Return the (X, Y) coordinate for the center point of the cell that contains the specified text.  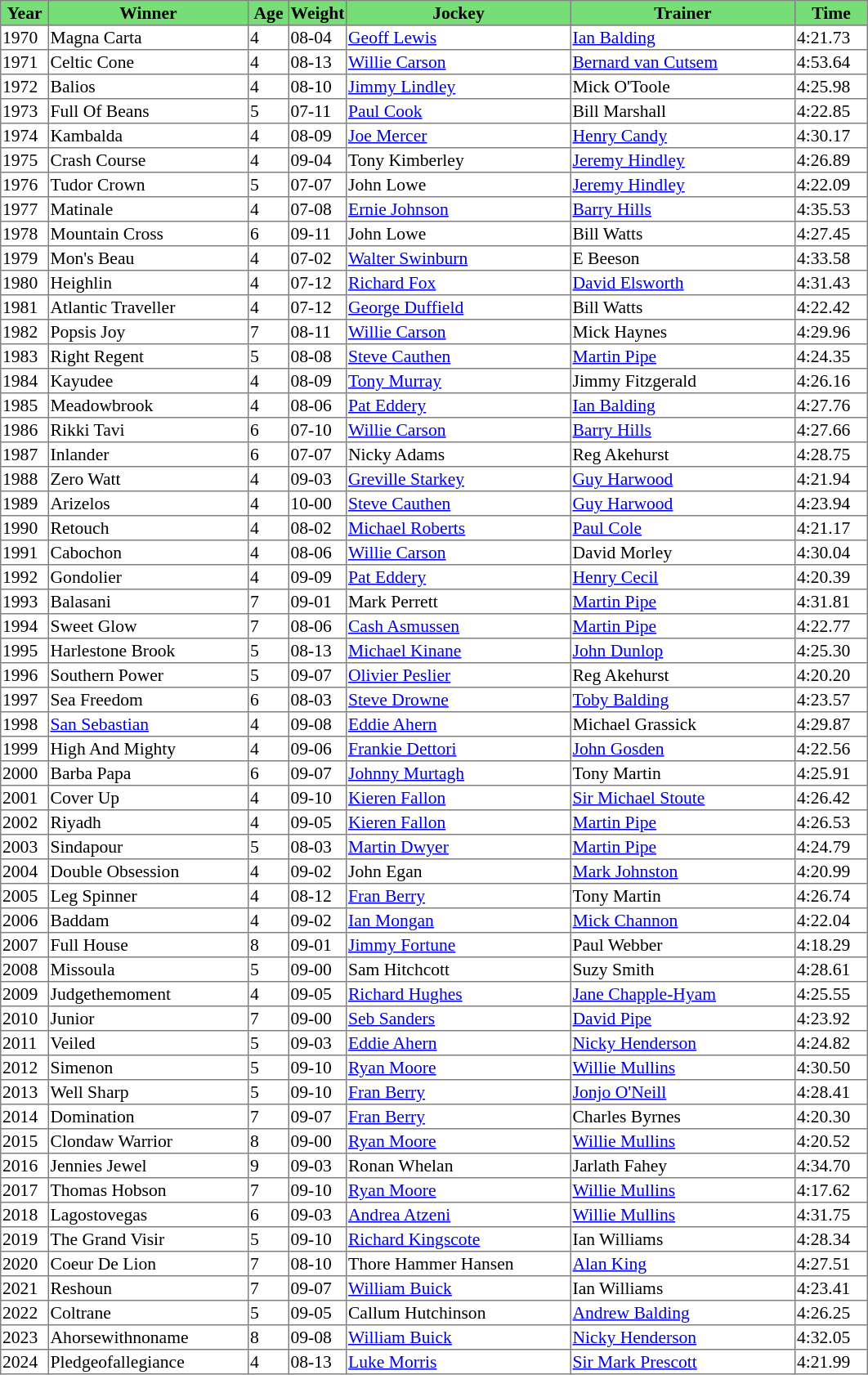
4:26.74 (831, 896)
Jarlath Fahey (682, 1166)
John Egan (459, 871)
Heighlin (148, 283)
Tudor Crown (148, 185)
2022 (25, 1313)
Henry Candy (682, 136)
Cover Up (148, 798)
1996 (25, 675)
Year (25, 13)
2006 (25, 920)
Pledgeofallegiance (148, 1362)
1979 (25, 258)
Suzy Smith (682, 970)
4:22.56 (831, 749)
Mark Johnston (682, 871)
1990 (25, 528)
Harlestone Brook (148, 651)
4:26.53 (831, 822)
Sam Hitchcott (459, 970)
4:31.81 (831, 602)
Frankie Dettori (459, 749)
Greville Starkey (459, 479)
Arizelos (148, 504)
4:26.89 (831, 160)
08-02 (317, 528)
Bill Marshall (682, 111)
Steve Drowne (459, 700)
10-00 (317, 504)
1989 (25, 504)
1980 (25, 283)
Baddam (148, 920)
Richard Hughes (459, 994)
4:20.39 (831, 577)
4:23.92 (831, 1019)
High And Mighty (148, 749)
4:23.41 (831, 1288)
Sir Mark Prescott (682, 1362)
4:34.70 (831, 1166)
1994 (25, 626)
1985 (25, 405)
Nicky Adams (459, 455)
2020 (25, 1264)
09-04 (317, 160)
2000 (25, 773)
Balasani (148, 602)
Jimmy Lindley (459, 87)
Weight (317, 13)
07-02 (317, 258)
4:23.94 (831, 504)
07-10 (317, 430)
Toby Balding (682, 700)
Barba Papa (148, 773)
Callum Hutchinson (459, 1313)
Bernard van Cutsem (682, 62)
Coeur De Lion (148, 1264)
Michael Roberts (459, 528)
08-12 (317, 896)
2016 (25, 1166)
2003 (25, 847)
1997 (25, 700)
2017 (25, 1190)
08-04 (317, 38)
David Morley (682, 553)
4:24.35 (831, 356)
Cash Asmussen (459, 626)
Double Obsession (148, 871)
Domination (148, 1117)
Henry Cecil (682, 577)
4:28.75 (831, 455)
Trainer (682, 13)
4:32.05 (831, 1337)
Well Sharp (148, 1092)
Mark Perrett (459, 602)
Missoula (148, 970)
4:30.17 (831, 136)
4:26.16 (831, 381)
1984 (25, 381)
Jonjo O'Neill (682, 1092)
Alan King (682, 1264)
2008 (25, 970)
4:27.66 (831, 430)
4:20.99 (831, 871)
Ernie Johnson (459, 209)
4:17.62 (831, 1190)
Michael Kinane (459, 651)
Andrea Atzeni (459, 1215)
4:22.42 (831, 307)
1983 (25, 356)
George Duffield (459, 307)
Magna Carta (148, 38)
Charles Byrnes (682, 1117)
07-08 (317, 209)
4:24.82 (831, 1043)
Riyadh (148, 822)
2014 (25, 1117)
4:29.96 (831, 332)
Johnny Murtagh (459, 773)
The Grand Visir (148, 1239)
Sir Michael Stoute (682, 798)
Tony Kimberley (459, 160)
San Sebastian (148, 724)
2005 (25, 896)
Joe Mercer (459, 136)
John Gosden (682, 749)
Meadowbrook (148, 405)
4:21.17 (831, 528)
Richard Kingscote (459, 1239)
Mick Haynes (682, 332)
Matinale (148, 209)
Time (831, 13)
Thomas Hobson (148, 1190)
2007 (25, 945)
1986 (25, 430)
Popsis Joy (148, 332)
4:29.87 (831, 724)
1973 (25, 111)
1995 (25, 651)
4:31.75 (831, 1215)
1991 (25, 553)
Age (269, 13)
1999 (25, 749)
09-11 (317, 234)
4:25.98 (831, 87)
Ian Mongan (459, 920)
Paul Cole (682, 528)
2009 (25, 994)
Mick O'Toole (682, 87)
David Pipe (682, 1019)
1978 (25, 234)
Crash Course (148, 160)
1977 (25, 209)
1982 (25, 332)
4:22.77 (831, 626)
2001 (25, 798)
08-08 (317, 356)
2004 (25, 871)
Atlantic Traveller (148, 307)
4:28.61 (831, 970)
2013 (25, 1092)
Jockey (459, 13)
4:24.79 (831, 847)
Sea Freedom (148, 700)
4:22.09 (831, 185)
4:27.51 (831, 1264)
Rikki Tavi (148, 430)
1992 (25, 577)
4:28.34 (831, 1239)
Leg Spinner (148, 896)
Winner (148, 13)
4:25.55 (831, 994)
2018 (25, 1215)
4:35.53 (831, 209)
Sweet Glow (148, 626)
Jimmy Fitzgerald (682, 381)
4:53.64 (831, 62)
1988 (25, 479)
Tony Murray (459, 381)
4:26.25 (831, 1313)
4:23.57 (831, 700)
Paul Webber (682, 945)
9 (269, 1166)
Full House (148, 945)
Martin Dwyer (459, 847)
Simenon (148, 1068)
2010 (25, 1019)
1987 (25, 455)
4:18.29 (831, 945)
John Dunlop (682, 651)
E Beeson (682, 258)
Jimmy Fortune (459, 945)
4:20.30 (831, 1117)
Kambalda (148, 136)
4:22.85 (831, 111)
2011 (25, 1043)
Jane Chapple-Hyam (682, 994)
2021 (25, 1288)
Kayudee (148, 381)
Paul Cook (459, 111)
1972 (25, 87)
Mick Channon (682, 920)
Michael Grassick (682, 724)
Ronan Whelan (459, 1166)
Balios (148, 87)
07-11 (317, 111)
1970 (25, 38)
4:25.91 (831, 773)
1974 (25, 136)
Retouch (148, 528)
4:30.50 (831, 1068)
Walter Swinburn (459, 258)
Seb Sanders (459, 1019)
Cabochon (148, 553)
Jennies Jewel (148, 1166)
2015 (25, 1141)
Celtic Cone (148, 62)
Mountain Cross (148, 234)
4:28.41 (831, 1092)
4:21.99 (831, 1362)
Mon's Beau (148, 258)
Ahorsewithnoname (148, 1337)
Right Regent (148, 356)
1981 (25, 307)
4:20.52 (831, 1141)
2019 (25, 1239)
Reshoun (148, 1288)
4:27.45 (831, 234)
1971 (25, 62)
4:27.76 (831, 405)
4:21.94 (831, 479)
Andrew Balding (682, 1313)
David Elsworth (682, 283)
4:21.73 (831, 38)
Thore Hammer Hansen (459, 1264)
Full Of Beans (148, 111)
Judgethemoment (148, 994)
Luke Morris (459, 1362)
Inlander (148, 455)
09-06 (317, 749)
Lagostovegas (148, 1215)
08-11 (317, 332)
1998 (25, 724)
4:33.58 (831, 258)
Sindapour (148, 847)
4:31.43 (831, 283)
1993 (25, 602)
Olivier Peslier (459, 675)
Junior (148, 1019)
2023 (25, 1337)
Veiled (148, 1043)
4:25.30 (831, 651)
Richard Fox (459, 283)
2024 (25, 1362)
Geoff Lewis (459, 38)
Gondolier (148, 577)
2012 (25, 1068)
Clondaw Warrior (148, 1141)
4:26.42 (831, 798)
Zero Watt (148, 479)
Coltrane (148, 1313)
4:22.04 (831, 920)
1976 (25, 185)
Southern Power (148, 675)
2002 (25, 822)
4:20.20 (831, 675)
4:30.04 (831, 553)
1975 (25, 160)
09-09 (317, 577)
